Identify which cell holds the provided text, then report its (X, Y) central coordinate. 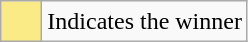
Indicates the winner (145, 22)
